From the cell containing the given text, extract its center point as [x, y] coordinate. 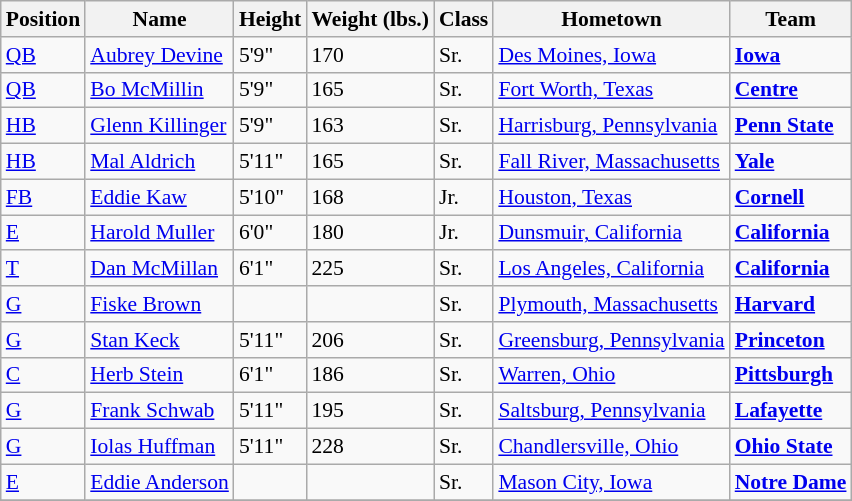
Penn State [791, 126]
Plymouth, Massachusetts [611, 304]
Height [270, 19]
Notre Dame [791, 482]
Eddie Anderson [160, 482]
T [43, 269]
5'10" [270, 197]
Des Moines, Iowa [611, 55]
206 [370, 340]
Greensburg, Pennsylvania [611, 340]
Princeton [791, 340]
Hometown [611, 19]
180 [370, 233]
Glenn Killinger [160, 126]
168 [370, 197]
186 [370, 375]
163 [370, 126]
Frank Schwab [160, 411]
Weight (lbs.) [370, 19]
Lafayette [791, 411]
Eddie Kaw [160, 197]
170 [370, 55]
Fort Worth, Texas [611, 90]
Name [160, 19]
Cornell [791, 197]
Fall River, Massachusetts [611, 162]
Aubrey Devine [160, 55]
Harvard [791, 304]
195 [370, 411]
Herb Stein [160, 375]
Los Angeles, California [611, 269]
Bo McMillin [160, 90]
Team [791, 19]
Pittsburgh [791, 375]
Harold Muller [160, 233]
Iolas Huffman [160, 447]
6'0" [270, 233]
C [43, 375]
Stan Keck [160, 340]
Houston, Texas [611, 197]
225 [370, 269]
Centre [791, 90]
Dunsmuir, California [611, 233]
Mason City, Iowa [611, 482]
Harrisburg, Pennsylvania [611, 126]
Ohio State [791, 447]
Dan McMillan [160, 269]
Position [43, 19]
Fiske Brown [160, 304]
Iowa [791, 55]
228 [370, 447]
FB [43, 197]
Warren, Ohio [611, 375]
Saltsburg, Pennsylvania [611, 411]
Class [464, 19]
Mal Aldrich [160, 162]
Yale [791, 162]
Chandlersville, Ohio [611, 447]
